Extract the (x, y) coordinate from the center of the cell holding the provided text.  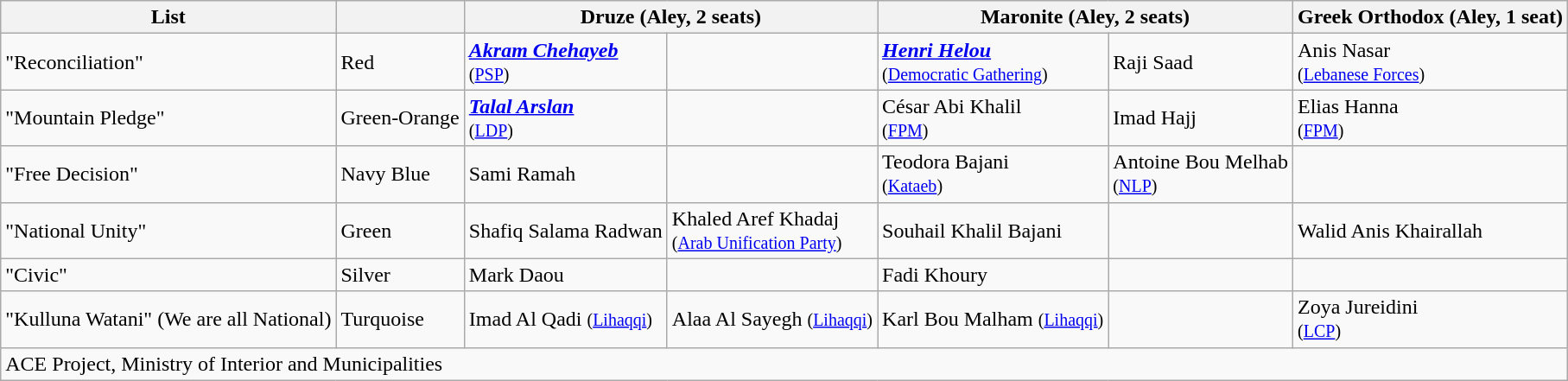
Green (400, 230)
Karl Bou Malham (Lihaqqi) (993, 320)
"Free Decision" (168, 175)
Imad Hajj (1201, 117)
Shafiq Salama Radwan (565, 230)
Raji Saad (1201, 62)
Navy Blue (400, 175)
César Abi Khalil(FPM) (993, 117)
Alaa Al Sayegh (Lihaqqi) (772, 320)
Druze (Aley, 2 seats) (670, 17)
"National Unity" (168, 230)
"Kulluna Watani" (We are all National) (168, 320)
ACE Project, Ministry of Interior and Municipalities (784, 364)
Mark Daou (565, 275)
"Mountain Pledge" (168, 117)
Turquoise (400, 320)
List (168, 17)
Anis Nasar(Lebanese Forces) (1431, 62)
Sami Ramah (565, 175)
Zoya Jureidini(LCP) (1431, 320)
Akram Chehayeb(PSP) (565, 62)
"Reconciliation" (168, 62)
Henri Helou(Democratic Gathering) (993, 62)
Imad Al Qadi (Lihaqqi) (565, 320)
Green-Orange (400, 117)
Greek Orthodox (Aley, 1 seat) (1431, 17)
Khaled Aref Khadaj(Arab Unification Party) (772, 230)
Teodora Bajani(Kataeb) (993, 175)
Talal Arslan(LDP) (565, 117)
"Civic" (168, 275)
Walid Anis Khairallah (1431, 230)
Red (400, 62)
Antoine Bou Melhab(NLP) (1201, 175)
Souhail Khalil Bajani (993, 230)
Fadi Khoury (993, 275)
Maronite (Aley, 2 seats) (1085, 17)
Silver (400, 275)
Elias Hanna(FPM) (1431, 117)
